Extract the [x, y] coordinate from the center of the cell holding the provided text.  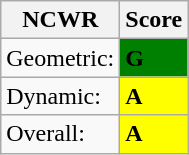
Score [154, 20]
Dynamic: [60, 96]
G [154, 58]
Geometric: [60, 58]
NCWR [60, 20]
Overall: [60, 134]
